Return [X, Y] of the center of cell containing provided text 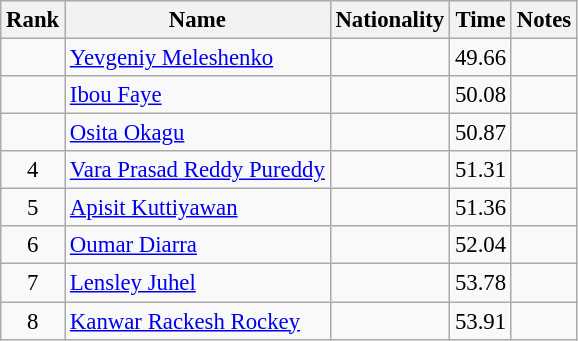
Apisit Kuttiyawan [198, 208]
Rank [33, 20]
8 [33, 321]
50.08 [481, 95]
Notes [544, 20]
4 [33, 170]
Time [481, 20]
49.66 [481, 58]
7 [33, 283]
52.04 [481, 245]
51.36 [481, 208]
Kanwar Rackesh Rockey [198, 321]
Ibou Faye [198, 95]
6 [33, 245]
Osita Okagu [198, 133]
Nationality [390, 20]
Lensley Juhel [198, 283]
Yevgeniy Meleshenko [198, 58]
Oumar Diarra [198, 245]
51.31 [481, 170]
53.78 [481, 283]
Vara Prasad Reddy Pureddy [198, 170]
5 [33, 208]
53.91 [481, 321]
50.87 [481, 133]
Name [198, 20]
